Determine the (x, y) coordinate at the center of the cell enclosing the given text.  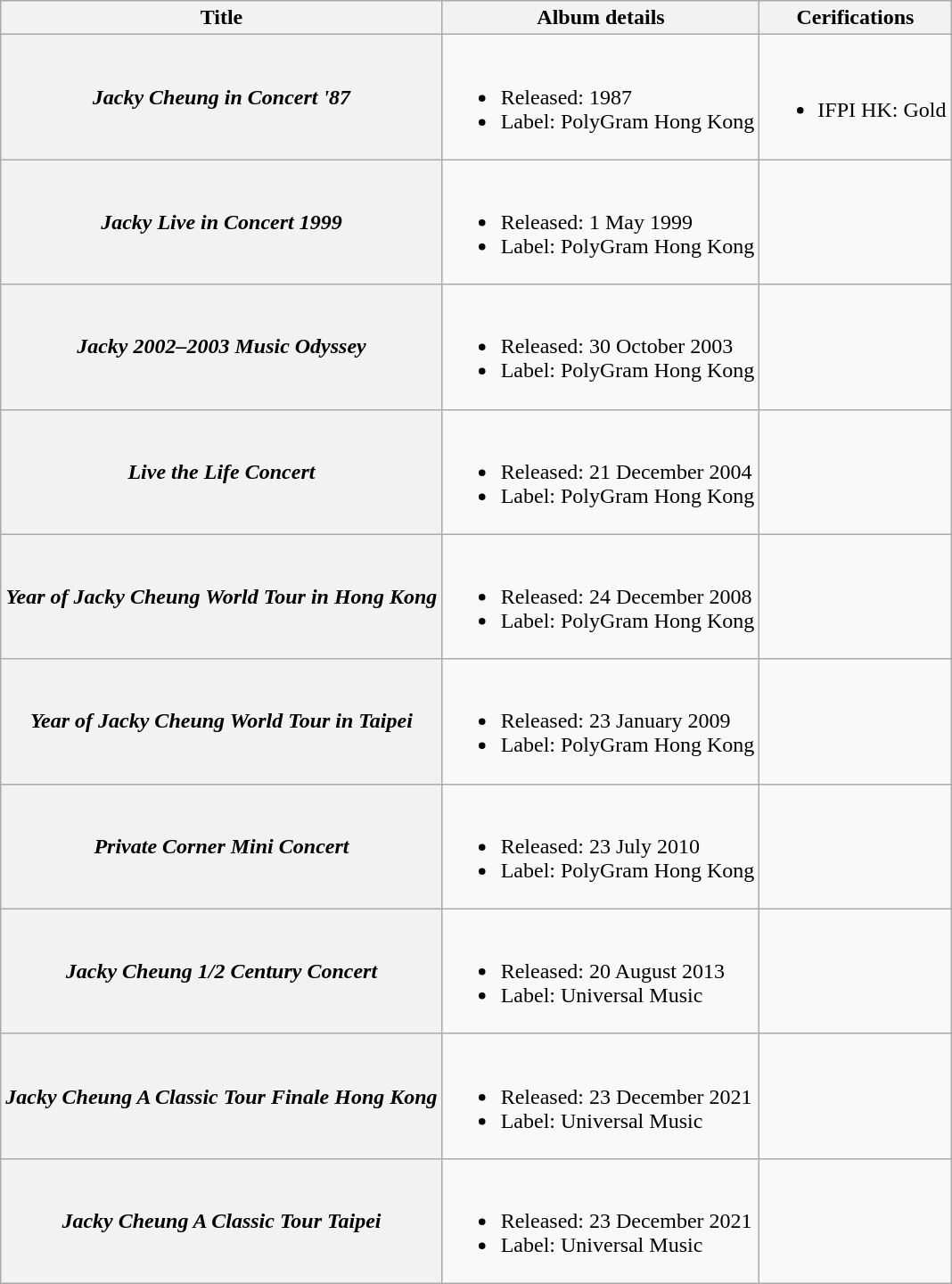
Title (221, 18)
IFPI HK: Gold (856, 97)
Jacky Live in Concert 1999 (221, 222)
Private Corner Mini Concert (221, 846)
Jacky 2002–2003 Music Odyssey (221, 347)
Released: 21 December 2004Label: PolyGram Hong Kong (601, 472)
Released: 20 August 2013Label: Universal Music (601, 971)
Cerifications (856, 18)
Year of Jacky Cheung World Tour in Taipei (221, 721)
Year of Jacky Cheung World Tour in Hong Kong (221, 597)
Jacky Cheung in Concert '87 (221, 97)
Released: 23 July 2010Label: PolyGram Hong Kong (601, 846)
Live the Life Concert (221, 472)
Jacky Cheung A Classic Tour Taipei (221, 1221)
Released: 24 December 2008Label: PolyGram Hong Kong (601, 597)
Released: 23 January 2009Label: PolyGram Hong Kong (601, 721)
Jacky Cheung 1/2 Century Concert (221, 971)
Jacky Cheung A Classic Tour Finale Hong Kong (221, 1096)
Released: 30 October 2003Label: PolyGram Hong Kong (601, 347)
Released: 1 May 1999Label: PolyGram Hong Kong (601, 222)
Album details (601, 18)
Released: 1987Label: PolyGram Hong Kong (601, 97)
